Detect which cell encompasses the target text, then output its (x, y) center coordinate. 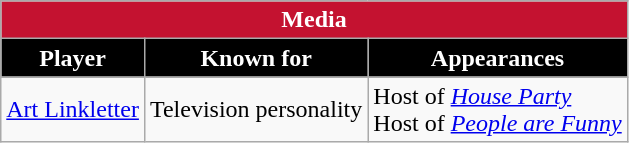
Art Linkletter (73, 110)
Television personality (256, 110)
Known for (256, 58)
Media (314, 20)
Host of House PartyHost of People are Funny (498, 110)
Player (73, 58)
Appearances (498, 58)
